Determine the [x, y] coordinate at the center of the cell enclosing the given text.  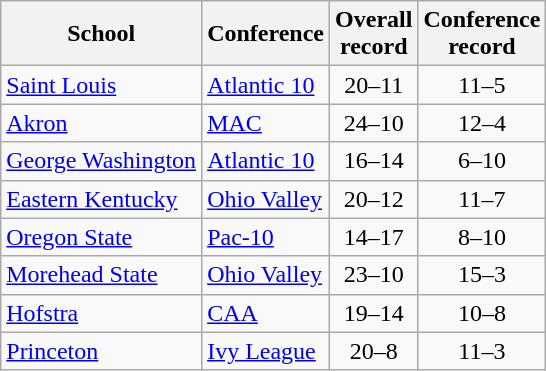
11–3 [482, 351]
23–10 [374, 275]
Saint Louis [102, 85]
CAA [266, 313]
6–10 [482, 161]
8–10 [482, 237]
Morehead State [102, 275]
Conferencerecord [482, 34]
School [102, 34]
12–4 [482, 123]
Hofstra [102, 313]
20–12 [374, 199]
10–8 [482, 313]
24–10 [374, 123]
Ivy League [266, 351]
Eastern Kentucky [102, 199]
20–11 [374, 85]
19–14 [374, 313]
16–14 [374, 161]
Conference [266, 34]
11–7 [482, 199]
Akron [102, 123]
11–5 [482, 85]
Princeton [102, 351]
Oregon State [102, 237]
MAC [266, 123]
George Washington [102, 161]
20–8 [374, 351]
Overallrecord [374, 34]
14–17 [374, 237]
Pac-10 [266, 237]
15–3 [482, 275]
